Extract the [x, y] coordinate from the center of the cell holding the provided text.  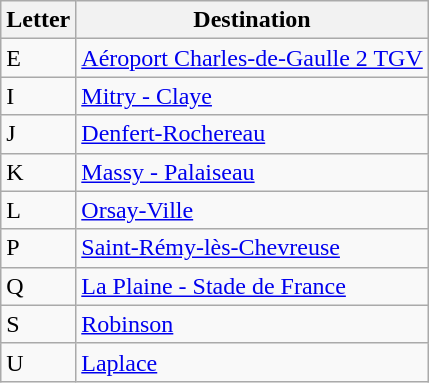
Denfert-Rochereau [252, 134]
Robinson [252, 324]
L [38, 210]
S [38, 324]
P [38, 248]
I [38, 96]
La Plaine - Stade de France [252, 286]
Laplace [252, 362]
Massy - Palaiseau [252, 172]
E [38, 58]
Saint-Rémy-lès-Chevreuse [252, 248]
Letter [38, 20]
J [38, 134]
Aéroport Charles-de-Gaulle 2 TGV [252, 58]
Orsay-Ville [252, 210]
Destination [252, 20]
K [38, 172]
U [38, 362]
Mitry - Claye [252, 96]
Q [38, 286]
